Detect which cell encompasses the target text, then output its (X, Y) center coordinate. 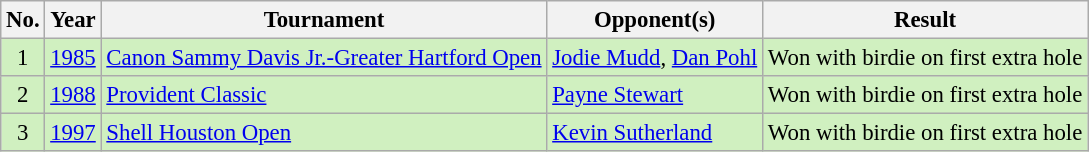
Tournament (324, 20)
Year (73, 20)
3 (23, 133)
Canon Sammy Davis Jr.-Greater Hartford Open (324, 58)
Shell Houston Open (324, 133)
No. (23, 20)
Result (926, 20)
Opponent(s) (655, 20)
2 (23, 95)
Payne Stewart (655, 95)
Kevin Sutherland (655, 133)
Jodie Mudd, Dan Pohl (655, 58)
1985 (73, 58)
1997 (73, 133)
Provident Classic (324, 95)
1 (23, 58)
1988 (73, 95)
